Provide the [X, Y] coordinate of the cell's center where the given text is located.  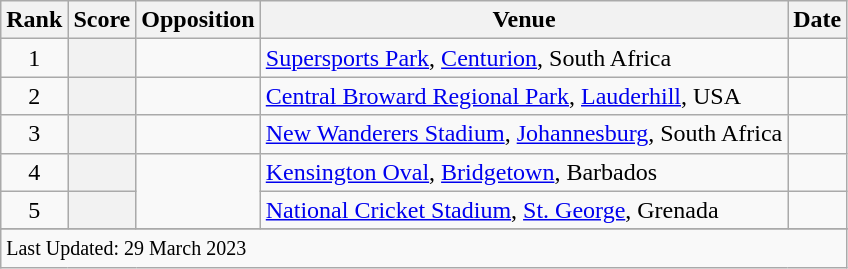
Date [818, 20]
National Cricket Stadium, St. George, Grenada [524, 210]
Supersports Park, Centurion, South Africa [524, 58]
1 [34, 58]
New Wanderers Stadium, Johannesburg, South Africa [524, 134]
4 [34, 172]
Venue [524, 20]
Rank [34, 20]
Kensington Oval, Bridgetown, Barbados [524, 172]
Central Broward Regional Park, Lauderhill, USA [524, 96]
2 [34, 96]
3 [34, 134]
Score [102, 20]
Last Updated: 29 March 2023 [424, 248]
5 [34, 210]
Opposition [198, 20]
